Detect which cell encompasses the target text, then output its [x, y] center coordinate. 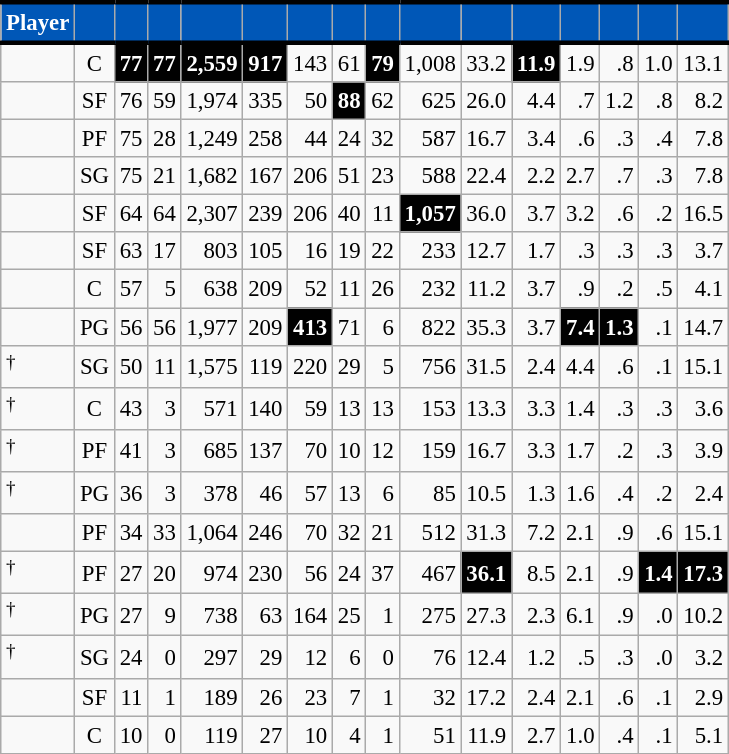
685 [212, 451]
17 [164, 251]
625 [430, 101]
88 [348, 101]
378 [212, 493]
297 [212, 657]
20 [164, 573]
588 [430, 176]
974 [212, 573]
22 [382, 251]
22.4 [486, 176]
1.6 [580, 493]
1.9 [580, 62]
2.3 [536, 615]
1,249 [212, 139]
52 [310, 289]
1,057 [430, 214]
5.1 [703, 735]
7 [348, 697]
3.9 [703, 451]
1,064 [212, 533]
79 [382, 62]
16.5 [703, 214]
41 [130, 451]
13.1 [703, 62]
Player [38, 22]
16 [310, 251]
19 [348, 251]
10.5 [486, 493]
34 [130, 533]
822 [430, 327]
4.1 [703, 289]
28 [164, 139]
164 [310, 615]
7.4 [580, 327]
738 [212, 615]
14.7 [703, 327]
140 [266, 408]
25 [348, 615]
2.2 [536, 176]
8.5 [536, 573]
2,307 [212, 214]
159 [430, 451]
143 [310, 62]
3.4 [536, 139]
10.2 [703, 615]
232 [430, 289]
1,575 [212, 366]
31.5 [486, 366]
26.0 [486, 101]
12.7 [486, 251]
233 [430, 251]
36.1 [486, 573]
2,559 [212, 62]
71 [348, 327]
7.2 [536, 533]
36.0 [486, 214]
189 [212, 697]
1,977 [212, 327]
33.2 [486, 62]
37 [382, 573]
62 [382, 101]
239 [266, 214]
220 [310, 366]
335 [266, 101]
43 [130, 408]
31.3 [486, 533]
153 [430, 408]
167 [266, 176]
137 [266, 451]
85 [430, 493]
4 [348, 735]
35.3 [486, 327]
756 [430, 366]
8.2 [703, 101]
13.3 [486, 408]
413 [310, 327]
512 [430, 533]
44 [310, 139]
6.1 [580, 615]
3.6 [703, 408]
46 [266, 493]
571 [212, 408]
12.4 [486, 657]
1,008 [430, 62]
17.2 [486, 697]
61 [348, 62]
11.2 [486, 289]
275 [430, 615]
1,974 [212, 101]
40 [348, 214]
17.3 [703, 573]
917 [266, 62]
246 [266, 533]
587 [430, 139]
2.9 [703, 697]
638 [212, 289]
105 [266, 251]
33 [164, 533]
467 [430, 573]
803 [212, 251]
36 [130, 493]
27.3 [486, 615]
1,682 [212, 176]
258 [266, 139]
230 [266, 573]
9 [164, 615]
